Extract the (x, y) coordinate from the center of the cell holding the provided text.  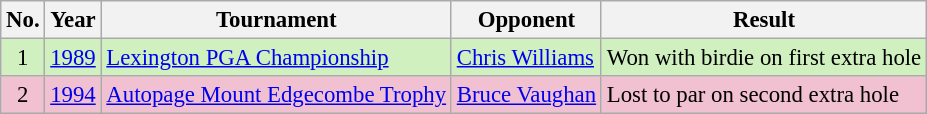
Lexington PGA Championship (276, 58)
1989 (73, 58)
2 (23, 95)
Year (73, 20)
Autopage Mount Edgecombe Trophy (276, 95)
1994 (73, 95)
Lost to par on second extra hole (764, 95)
1 (23, 58)
Opponent (526, 20)
No. (23, 20)
Chris Williams (526, 58)
Result (764, 20)
Bruce Vaughan (526, 95)
Tournament (276, 20)
Won with birdie on first extra hole (764, 58)
